Find where the given text appears and provide that cell's center as (x, y) coordinate. 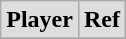
Player (40, 20)
Ref (102, 20)
